Provide the (X, Y) coordinate of the cell's center where the given text is located.  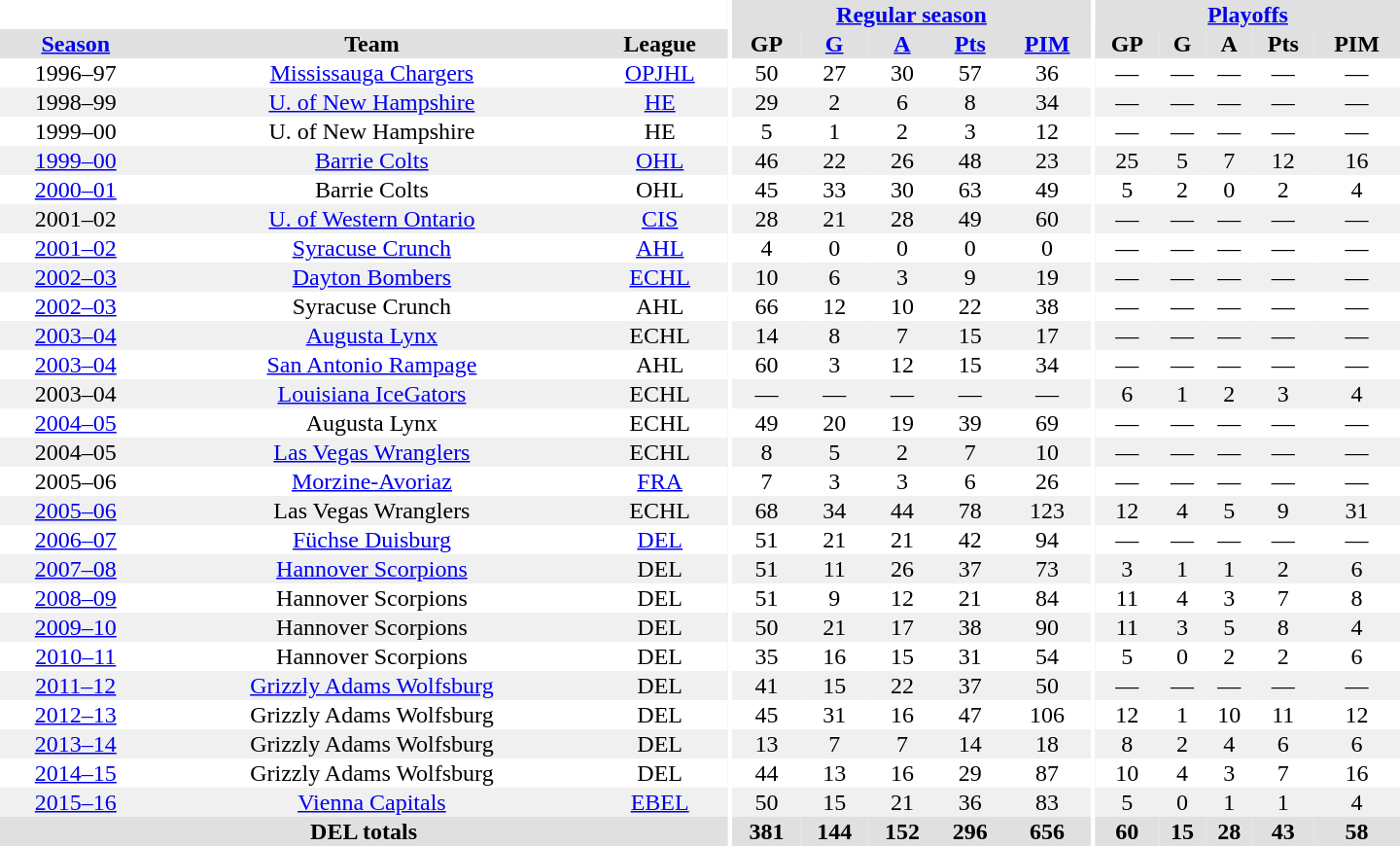
106 (1048, 715)
152 (902, 831)
20 (834, 423)
CIS (659, 219)
90 (1048, 627)
Mississauga Chargers (372, 73)
Morzine-Avoriaz (372, 481)
18 (1048, 744)
DEL totals (364, 831)
78 (970, 511)
2007–08 (76, 569)
47 (970, 715)
23 (1048, 160)
OPJHL (659, 73)
27 (834, 73)
Dayton Bombers (372, 277)
39 (970, 423)
83 (1048, 802)
Vienna Capitals (372, 802)
2014–15 (76, 773)
84 (1048, 598)
1996–97 (76, 73)
2010–11 (76, 656)
69 (1048, 423)
58 (1357, 831)
33 (834, 190)
2006–07 (76, 540)
2012–13 (76, 715)
Season (76, 44)
2011–12 (76, 686)
San Antonio Rampage (372, 365)
2000–01 (76, 190)
42 (970, 540)
54 (1048, 656)
EBEL (659, 802)
87 (1048, 773)
57 (970, 73)
FRA (659, 481)
2015–16 (76, 802)
94 (1048, 540)
1998–99 (76, 102)
Regular season (912, 15)
123 (1048, 511)
46 (767, 160)
Playoffs (1248, 15)
2008–09 (76, 598)
25 (1128, 160)
296 (970, 831)
68 (767, 511)
Louisiana IceGators (372, 394)
2013–14 (76, 744)
41 (767, 686)
Füchse Duisburg (372, 540)
63 (970, 190)
35 (767, 656)
48 (970, 160)
League (659, 44)
43 (1283, 831)
73 (1048, 569)
66 (767, 306)
Team (372, 44)
656 (1048, 831)
381 (767, 831)
2009–10 (76, 627)
U. of Western Ontario (372, 219)
144 (834, 831)
